Locate the cell with the specified text and output its (x, y) center coordinate. 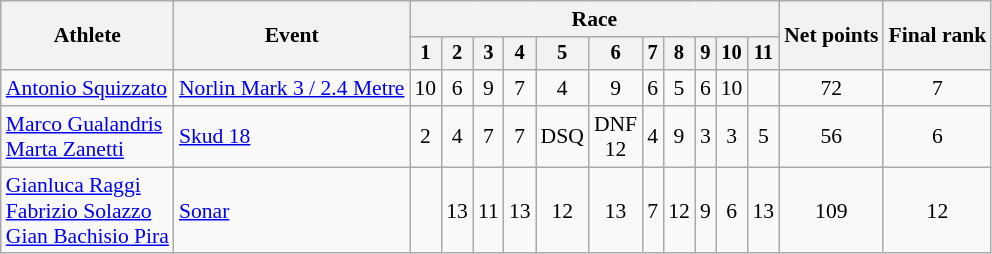
Marco GualandrisMarta Zanetti (88, 136)
Skud 18 (292, 136)
56 (831, 136)
109 (831, 210)
1 (426, 54)
Gianluca RaggiFabrizio SolazzoGian Bachisio Pira (88, 210)
8 (679, 54)
Norlin Mark 3 / 2.4 Metre (292, 88)
Race (595, 19)
Event (292, 36)
DNF 12 (616, 136)
Athlete (88, 36)
DSQ (562, 136)
Antonio Squizzato (88, 88)
Net points (831, 36)
Final rank (937, 36)
Sonar (292, 210)
72 (831, 88)
